Scan for the cell matching the given text and deliver its [x, y] coordinate at center. 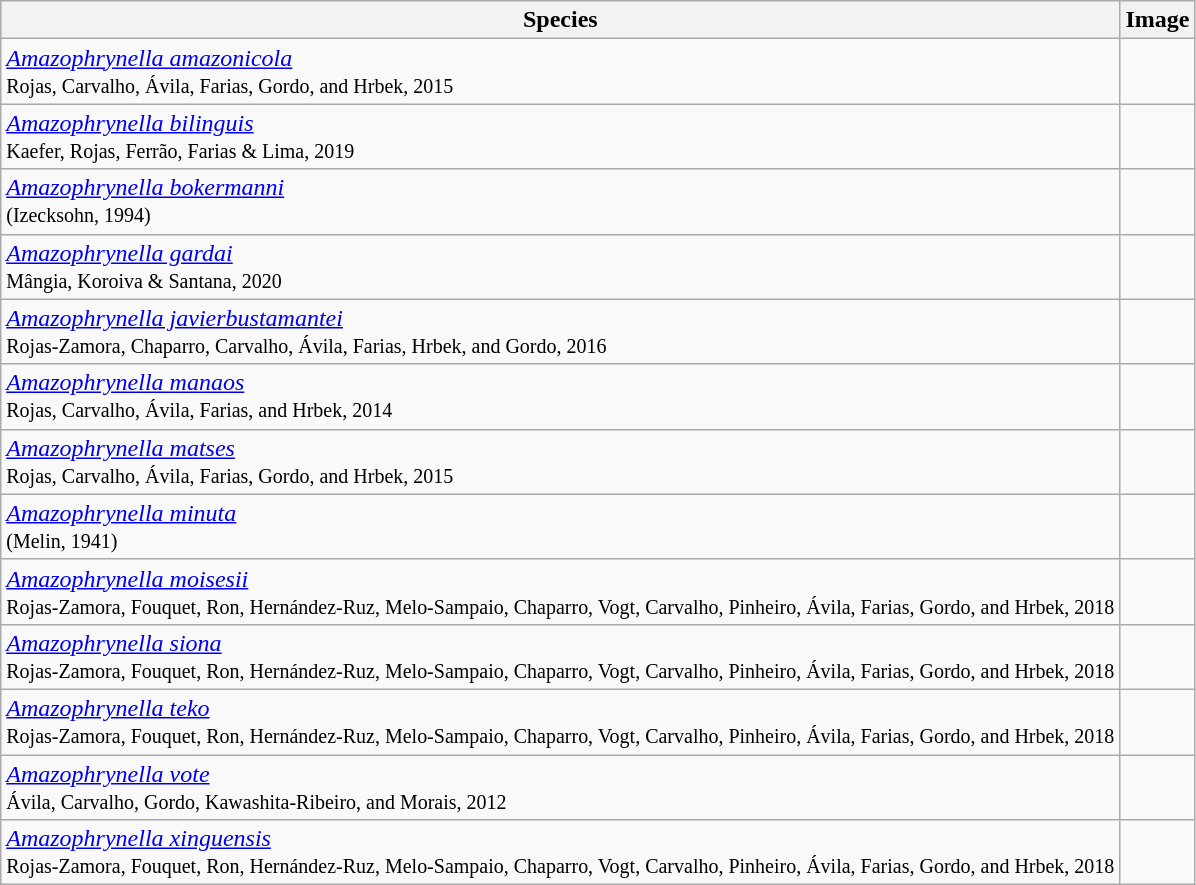
Amazophrynella bilinguisKaefer, Rojas, Ferrão, Farias & Lima, 2019 [560, 136]
Amazophrynella minuta(Melin, 1941) [560, 526]
Amazophrynella voteÁvila, Carvalho, Gordo, Kawashita-Ribeiro, and Morais, 2012 [560, 786]
Image [1158, 20]
Amazophrynella amazonicolaRojas, Carvalho, Ávila, Farias, Gordo, and Hrbek, 2015 [560, 72]
Amazophrynella matsesRojas, Carvalho, Ávila, Farias, Gordo, and Hrbek, 2015 [560, 462]
Amazophrynella gardaiMângia, Koroiva & Santana, 2020 [560, 266]
Amazophrynella javierbustamanteiRojas-Zamora, Chaparro, Carvalho, Ávila, Farias, Hrbek, and Gordo, 2016 [560, 332]
Amazophrynella manaosRojas, Carvalho, Ávila, Farias, and Hrbek, 2014 [560, 396]
Amazophrynella bokermanni(Izecksohn, 1994) [560, 202]
Species [560, 20]
Amazophrynella tekoRojas-Zamora, Fouquet, Ron, Hernández-Ruz, Melo-Sampaio, Chaparro, Vogt, Carvalho, Pinheiro, Ávila, Farias, Gordo, and Hrbek, 2018 [560, 722]
